From the cell containing the given text, extract its center point as [X, Y] coordinate. 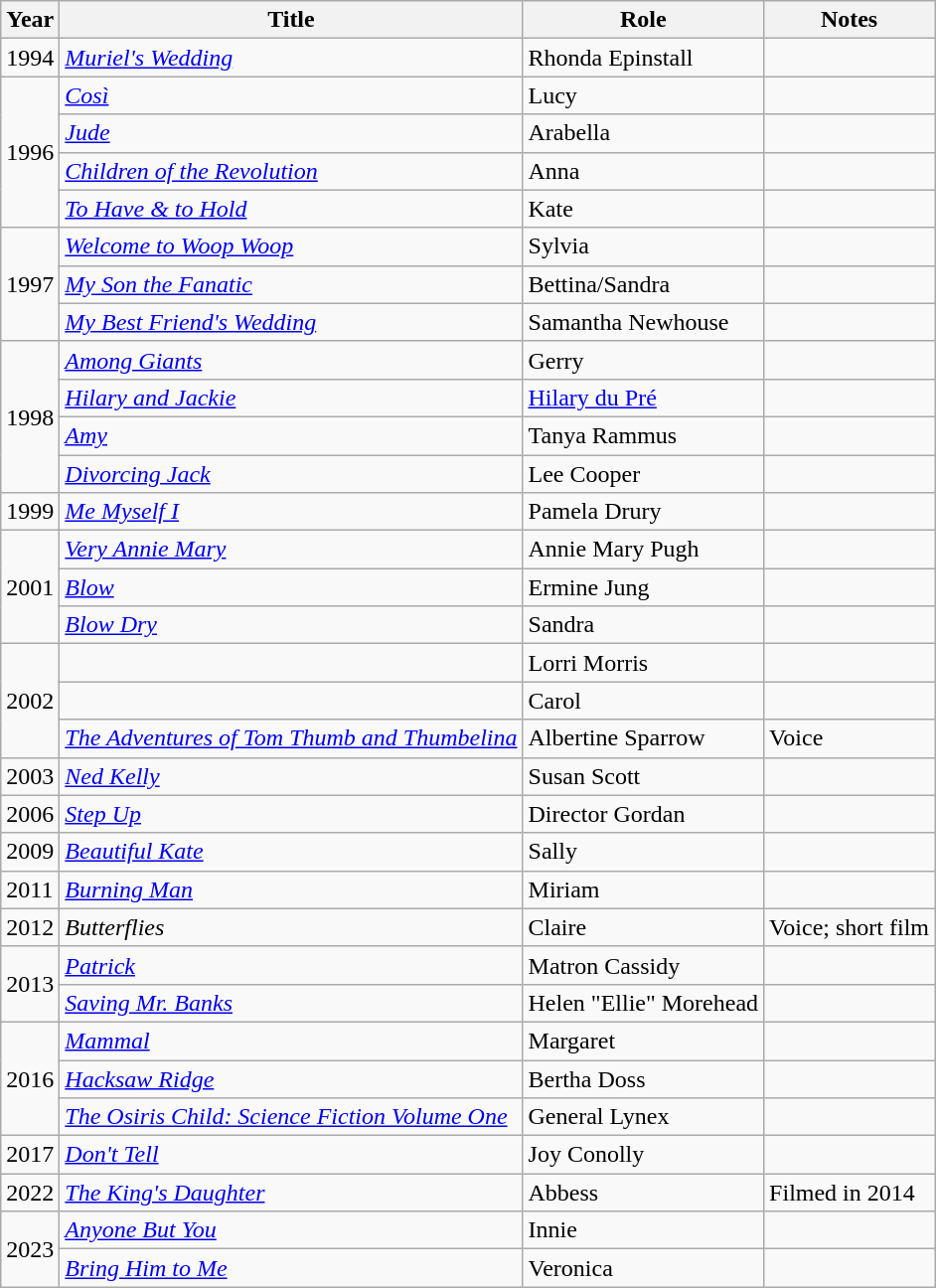
2006 [30, 814]
Arabella [644, 133]
1997 [30, 284]
Pamela Drury [644, 512]
General Lynex [644, 1117]
Sylvia [644, 246]
Director Gordan [644, 814]
Matron Cassidy [644, 965]
Lee Cooper [644, 474]
Amy [291, 435]
Notes [850, 20]
2003 [30, 776]
Burning Man [291, 889]
My Son the Fanatic [291, 284]
Lorri Morris [644, 663]
1999 [30, 512]
Hilary du Pré [644, 398]
Filmed in 2014 [850, 1193]
Beautiful Kate [291, 852]
Very Annie Mary [291, 550]
Butterflies [291, 927]
The King's Daughter [291, 1193]
Children of the Revolution [291, 171]
Kate [644, 209]
1994 [30, 58]
Welcome to Woop Woop [291, 246]
My Best Friend's Wedding [291, 322]
Anna [644, 171]
2011 [30, 889]
1996 [30, 152]
Sally [644, 852]
1998 [30, 416]
Patrick [291, 965]
Annie Mary Pugh [644, 550]
Divorcing Jack [291, 474]
Sandra [644, 625]
Margaret [644, 1041]
2017 [30, 1155]
Step Up [291, 814]
Susan Scott [644, 776]
Role [644, 20]
Title [291, 20]
Muriel's Wedding [291, 58]
Così [291, 95]
Ermine Jung [644, 587]
Hilary and Jackie [291, 398]
Hacksaw Ridge [291, 1078]
Carol [644, 701]
Jude [291, 133]
Don't Tell [291, 1155]
Blow Dry [291, 625]
Samantha Newhouse [644, 322]
Me Myself I [291, 512]
2012 [30, 927]
Rhonda Epinstall [644, 58]
Among Giants [291, 360]
Saving Mr. Banks [291, 1003]
To Have & to Hold [291, 209]
Gerry [644, 360]
Veronica [644, 1268]
Lucy [644, 95]
Voice [850, 738]
2001 [30, 587]
The Adventures of Tom Thumb and Thumbelina [291, 738]
Tanya Rammus [644, 435]
Anyone But You [291, 1230]
Helen "Ellie" Morehead [644, 1003]
Abbess [644, 1193]
Ned Kelly [291, 776]
Blow [291, 587]
2023 [30, 1249]
Claire [644, 927]
Mammal [291, 1041]
Miriam [644, 889]
2016 [30, 1078]
The Osiris Child: Science Fiction Volume One [291, 1117]
Bring Him to Me [291, 1268]
2013 [30, 984]
2022 [30, 1193]
Joy Conolly [644, 1155]
2002 [30, 701]
Bettina/Sandra [644, 284]
Albertine Sparrow [644, 738]
Year [30, 20]
Innie [644, 1230]
2009 [30, 852]
Bertha Doss [644, 1078]
Voice; short film [850, 927]
